Provide the (x, y) coordinate of the cell's center where the given text is located.  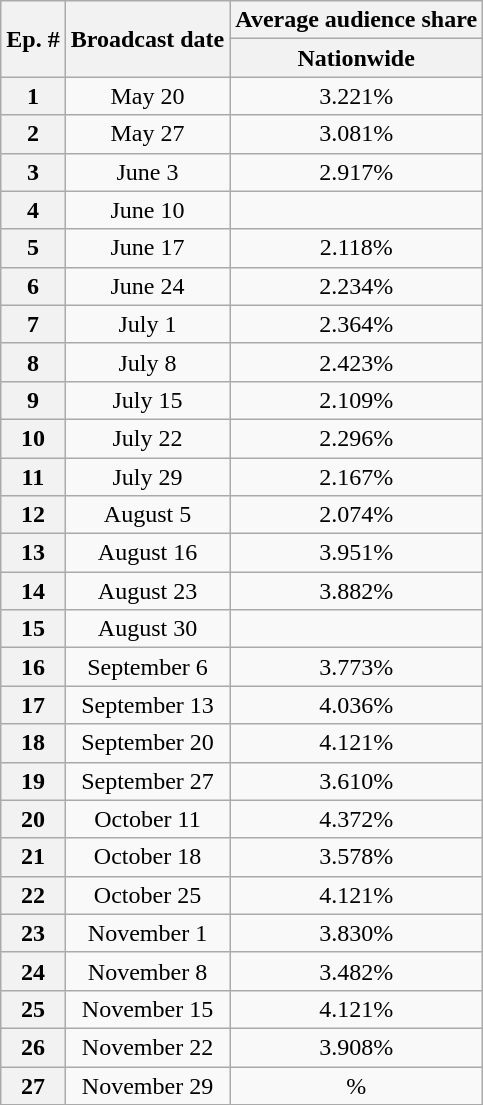
September 20 (148, 743)
June 10 (148, 210)
May 20 (148, 96)
August 16 (148, 553)
2.167% (356, 477)
3.951% (356, 553)
11 (33, 477)
November 1 (148, 933)
27 (33, 1085)
20 (33, 819)
5 (33, 248)
June 24 (148, 286)
4 (33, 210)
21 (33, 857)
3.882% (356, 591)
3 (33, 172)
July 1 (148, 324)
3.610% (356, 781)
2 (33, 134)
8 (33, 362)
2.296% (356, 438)
October 18 (148, 857)
August 23 (148, 591)
16 (33, 667)
September 27 (148, 781)
October 11 (148, 819)
15 (33, 629)
3.221% (356, 96)
July 15 (148, 400)
September 6 (148, 667)
13 (33, 553)
Nationwide (356, 58)
3.081% (356, 134)
4.372% (356, 819)
May 27 (148, 134)
3.773% (356, 667)
2.118% (356, 248)
25 (33, 1009)
1 (33, 96)
August 30 (148, 629)
2.074% (356, 515)
Broadcast date (148, 39)
November 15 (148, 1009)
% (356, 1085)
2.917% (356, 172)
July 8 (148, 362)
2.109% (356, 400)
June 3 (148, 172)
14 (33, 591)
9 (33, 400)
3.908% (356, 1047)
July 22 (148, 438)
3.578% (356, 857)
September 13 (148, 705)
August 5 (148, 515)
26 (33, 1047)
7 (33, 324)
18 (33, 743)
19 (33, 781)
3.482% (356, 971)
Ep. # (33, 39)
17 (33, 705)
24 (33, 971)
22 (33, 895)
June 17 (148, 248)
July 29 (148, 477)
October 25 (148, 895)
3.830% (356, 933)
2.364% (356, 324)
November 29 (148, 1085)
10 (33, 438)
November 22 (148, 1047)
2.234% (356, 286)
12 (33, 515)
23 (33, 933)
Average audience share (356, 20)
2.423% (356, 362)
6 (33, 286)
November 8 (148, 971)
4.036% (356, 705)
